Scan for the cell matching the given text and deliver its [X, Y] coordinate at center. 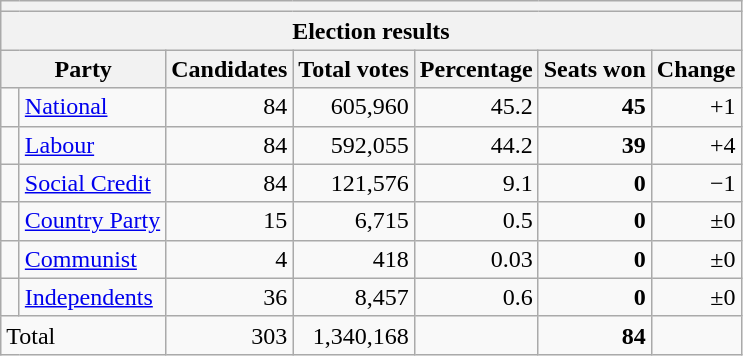
+4 [696, 145]
44.2 [476, 145]
8,457 [354, 297]
121,576 [354, 183]
303 [230, 335]
15 [230, 221]
+1 [696, 107]
Communist [92, 259]
4 [230, 259]
National [92, 107]
Total votes [354, 69]
Party [84, 69]
6,715 [354, 221]
Seats won [594, 69]
Total [84, 335]
36 [230, 297]
605,960 [354, 107]
Election results [371, 31]
39 [594, 145]
Change [696, 69]
45.2 [476, 107]
Social Credit [92, 183]
Percentage [476, 69]
−1 [696, 183]
418 [354, 259]
Independents [92, 297]
0.6 [476, 297]
45 [594, 107]
0.03 [476, 259]
0.5 [476, 221]
Candidates [230, 69]
Labour [92, 145]
1,340,168 [354, 335]
Country Party [92, 221]
9.1 [476, 183]
592,055 [354, 145]
